From the cell containing the given text, extract its center point as [X, Y] coordinate. 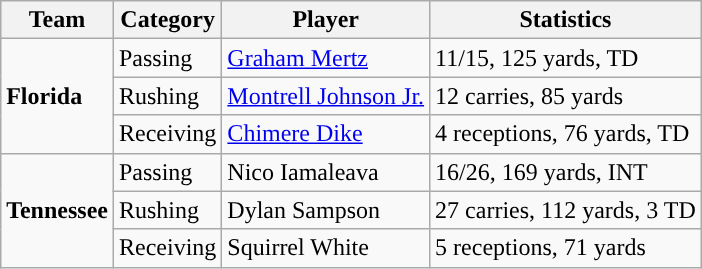
27 carries, 112 yards, 3 TD [566, 210]
Florida [58, 96]
Player [326, 20]
Montrell Johnson Jr. [326, 96]
4 receptions, 76 yards, TD [566, 134]
Category [167, 20]
Graham Mertz [326, 58]
Chimere Dike [326, 134]
Statistics [566, 20]
16/26, 169 yards, INT [566, 172]
12 carries, 85 yards [566, 96]
11/15, 125 yards, TD [566, 58]
Dylan Sampson [326, 210]
Squirrel White [326, 248]
Team [58, 20]
5 receptions, 71 yards [566, 248]
Tennessee [58, 210]
Nico Iamaleava [326, 172]
